Scan for the cell matching the given text and deliver its (X, Y) coordinate at center. 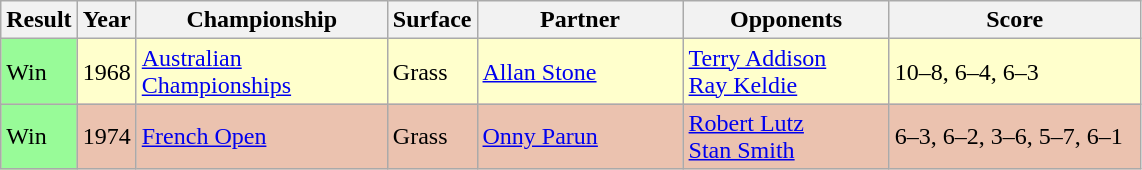
Partner (580, 20)
Opponents (786, 20)
Terry Addison Ray Keldie (786, 72)
10–8, 6–4, 6–3 (1014, 72)
1974 (106, 136)
6–3, 6–2, 3–6, 5–7, 6–1 (1014, 136)
Allan Stone (580, 72)
1968 (106, 72)
Championship (262, 20)
Surface (432, 20)
Australian Championships (262, 72)
Onny Parun (580, 136)
Robert Lutz Stan Smith (786, 136)
Score (1014, 20)
Year (106, 20)
Result (39, 20)
French Open (262, 136)
